Output the (X, Y) coordinate of the center of the cell containing the given text.  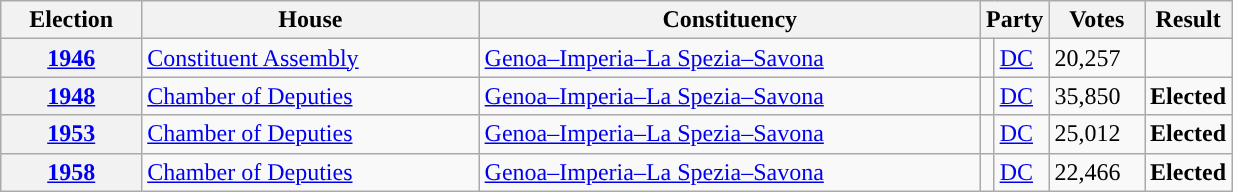
22,466 (1097, 172)
20,257 (1097, 58)
Constituent Assembly (310, 58)
Election (72, 20)
1946 (72, 58)
25,012 (1097, 134)
35,850 (1097, 96)
Votes (1097, 20)
1953 (72, 134)
Result (1188, 20)
1958 (72, 172)
House (310, 20)
1948 (72, 96)
Constituency (730, 20)
Party (1014, 20)
